Identify which cell holds the provided text, then report its [X, Y] central coordinate. 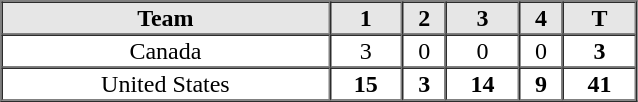
United States [166, 84]
15 [366, 84]
2 [424, 18]
1 [366, 18]
T [600, 18]
14 [482, 84]
4 [541, 18]
41 [600, 84]
9 [541, 84]
Canada [166, 50]
Team [166, 18]
